Return the (x, y) coordinate for the center point of the cell that contains the specified text.  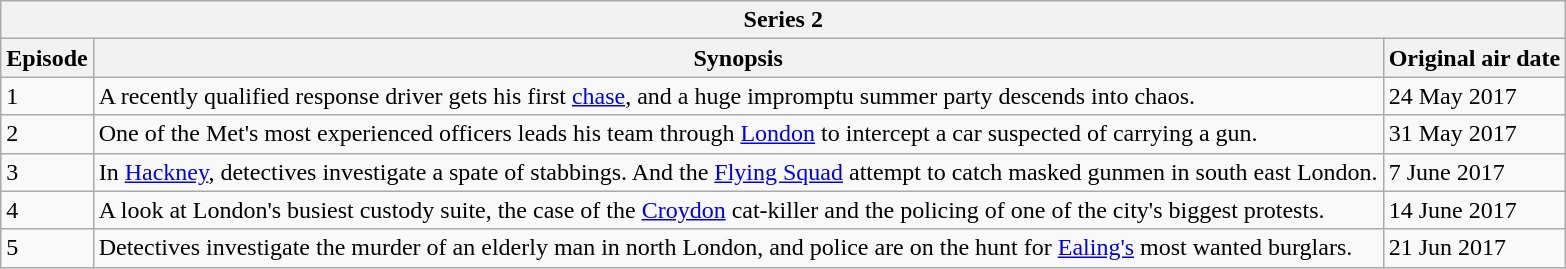
Original air date (1474, 58)
7 June 2017 (1474, 172)
2 (47, 134)
A look at London's busiest custody suite, the case of the Croydon cat-killer and the policing of one of the city's biggest protests. (738, 210)
Series 2 (784, 20)
A recently qualified response driver gets his first chase, and a huge impromptu summer party descends into chaos. (738, 96)
In Hackney, detectives investigate a spate of stabbings. And the Flying Squad attempt to catch masked gunmen in south east London. (738, 172)
5 (47, 248)
4 (47, 210)
31 May 2017 (1474, 134)
Episode (47, 58)
Synopsis (738, 58)
One of the Met's most experienced officers leads his team through London to intercept a car suspected of carrying a gun. (738, 134)
Detectives investigate the murder of an elderly man in north London, and police are on the hunt for Ealing's most wanted burglars. (738, 248)
21 Jun 2017 (1474, 248)
24 May 2017 (1474, 96)
1 (47, 96)
3 (47, 172)
14 June 2017 (1474, 210)
